Detect which cell encompasses the target text, then output its (X, Y) center coordinate. 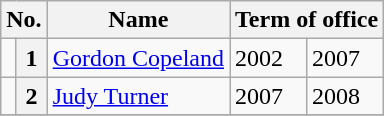
Gordon Copeland (138, 58)
Name (138, 20)
1 (32, 58)
Judy Turner (138, 96)
2002 (268, 58)
Term of office (307, 20)
2 (32, 96)
No. (24, 20)
2008 (346, 96)
